Return the [X, Y] coordinate for the center point of the cell that contains the specified text.  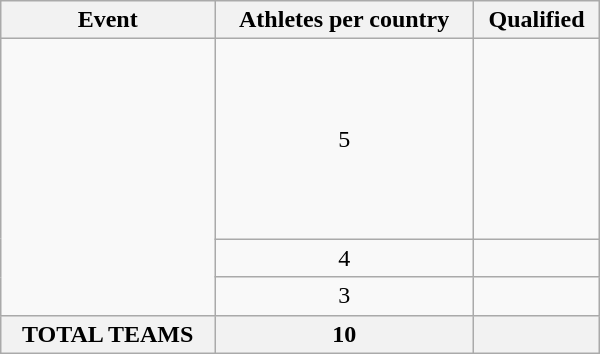
3 [344, 296]
Athletes per country [344, 20]
Qualified [537, 20]
4 [344, 258]
10 [344, 334]
TOTAL TEAMS [108, 334]
5 [344, 139]
Event [108, 20]
